Find where the given text appears and provide that cell's center as [X, Y] coordinate. 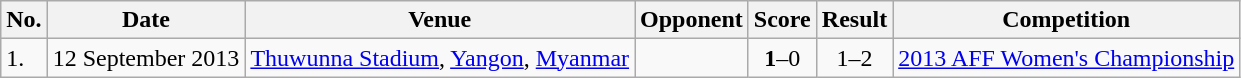
Thuwunna Stadium, Yangon, Myanmar [440, 58]
1. [24, 58]
1–2 [854, 58]
Competition [1066, 20]
Score [782, 20]
Venue [440, 20]
Date [146, 20]
Result [854, 20]
Opponent [692, 20]
12 September 2013 [146, 58]
No. [24, 20]
2013 AFF Women's Championship [1066, 58]
1–0 [782, 58]
